Scan for the cell matching the given text and deliver its (x, y) coordinate at center. 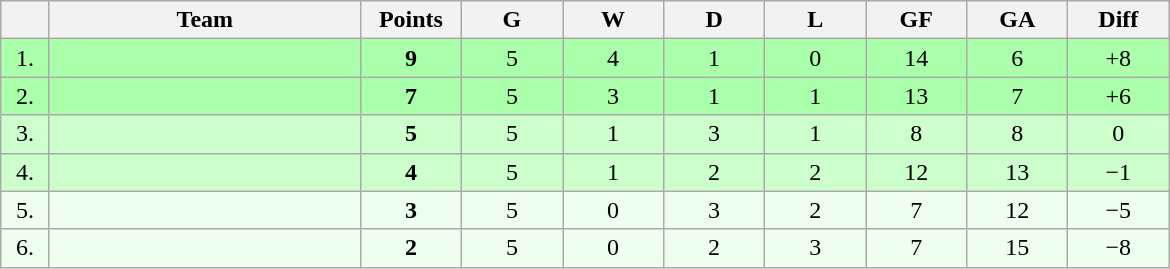
4. (26, 172)
1. (26, 58)
9 (410, 58)
G (512, 20)
5. (26, 210)
D (714, 20)
L (816, 20)
−5 (1118, 210)
+6 (1118, 96)
GF (916, 20)
−1 (1118, 172)
6 (1018, 58)
Diff (1118, 20)
15 (1018, 248)
−8 (1118, 248)
Points (410, 20)
2. (26, 96)
W (612, 20)
3. (26, 134)
14 (916, 58)
Team (204, 20)
GA (1018, 20)
+8 (1118, 58)
6. (26, 248)
